Search for the cell housing the specified text and yield its (x, y) center coordinate. 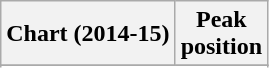
Peakposition (221, 34)
Chart (2014-15) (88, 34)
